Capture the cell that displays the provided text and extract its [X, Y] central coordinate. 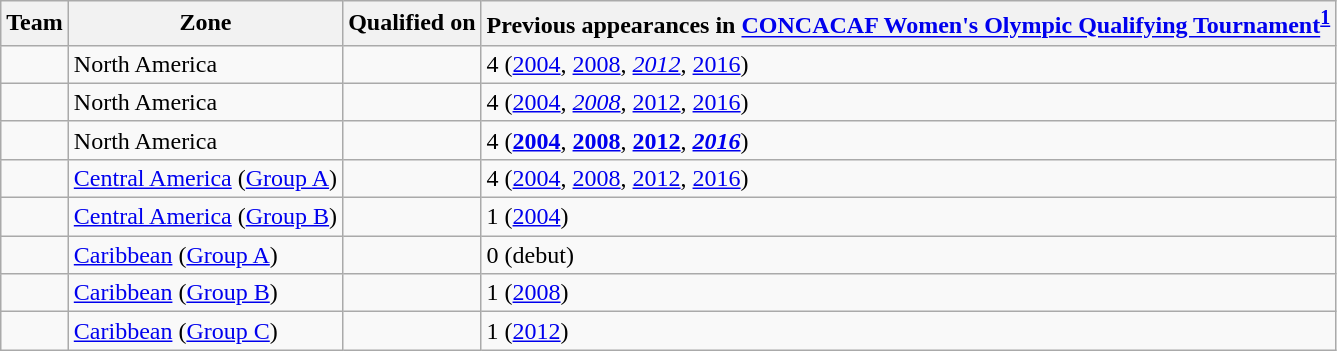
Caribbean (Group C) [205, 331]
Central America (Group B) [205, 217]
1 (2008) [908, 293]
1 (2012) [908, 331]
1 (2004) [908, 217]
Team [35, 24]
Previous appearances in CONCACAF Women's Olympic Qualifying Tournament1 [908, 24]
0 (debut) [908, 255]
Qualified on [412, 24]
Zone [205, 24]
Central America (Group A) [205, 178]
Caribbean (Group A) [205, 255]
Caribbean (Group B) [205, 293]
